Locate the cell with the specified text and output its [x, y] center coordinate. 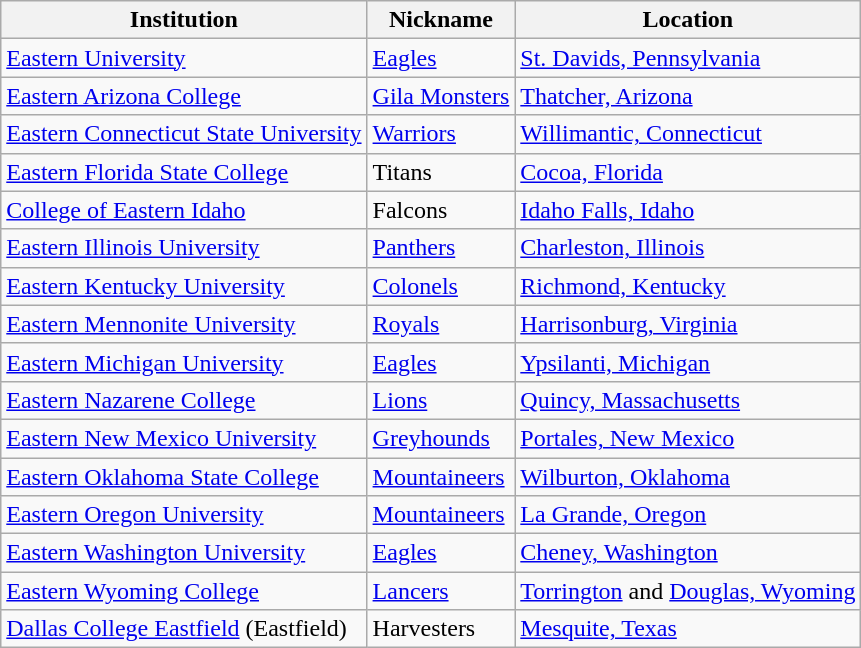
Falcons [441, 210]
Harvesters [441, 629]
Eastern Mennonite University [184, 324]
Eastern University [184, 58]
Eastern Oregon University [184, 515]
Colonels [441, 286]
Richmond, Kentucky [688, 286]
Royals [441, 324]
Ypsilanti, Michigan [688, 362]
St. Davids, Pennsylvania [688, 58]
Gila Monsters [441, 96]
Location [688, 20]
Eastern Washington University [184, 553]
Wilburton, Oklahoma [688, 477]
Eastern Michigan University [184, 362]
Eastern Florida State College [184, 172]
Institution [184, 20]
Warriors [441, 134]
Portales, New Mexico [688, 438]
Quincy, Massachusetts [688, 400]
Charleston, Illinois [688, 248]
Eastern Connecticut State University [184, 134]
Lions [441, 400]
Eastern Illinois University [184, 248]
Torrington and Douglas, Wyoming [688, 591]
Idaho Falls, Idaho [688, 210]
Eastern New Mexico University [184, 438]
Eastern Nazarene College [184, 400]
Eastern Oklahoma State College [184, 477]
Panthers [441, 248]
Nickname [441, 20]
Eastern Kentucky University [184, 286]
La Grande, Oregon [688, 515]
College of Eastern Idaho [184, 210]
Greyhounds [441, 438]
Cocoa, Florida [688, 172]
Dallas College Eastfield (Eastfield) [184, 629]
Eastern Wyoming College [184, 591]
Thatcher, Arizona [688, 96]
Lancers [441, 591]
Willimantic, Connecticut [688, 134]
Eastern Arizona College [184, 96]
Harrisonburg, Virginia [688, 324]
Mesquite, Texas [688, 629]
Titans [441, 172]
Cheney, Washington [688, 553]
